Output the (X, Y) coordinate of the center of the cell containing the given text.  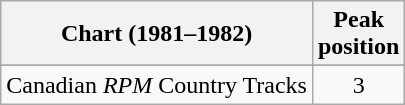
3 (358, 85)
Canadian RPM Country Tracks (157, 85)
Chart (1981–1982) (157, 34)
Peakposition (358, 34)
